From the cell containing the given text, extract its center point as (x, y) coordinate. 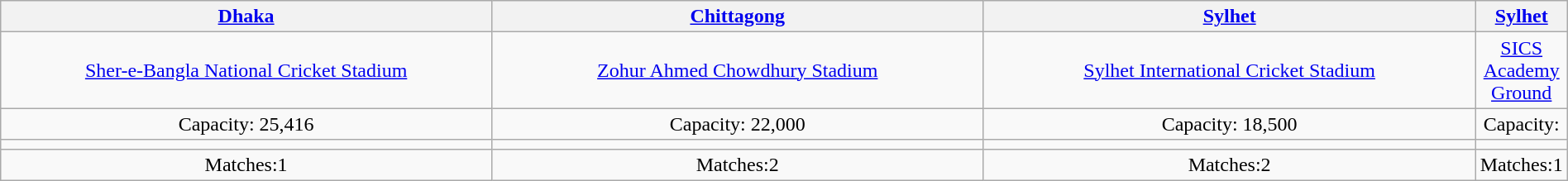
Capacity: 22,000 (738, 124)
Dhaka (246, 17)
Sher-e-Bangla National Cricket Stadium (246, 70)
Capacity: (1522, 124)
Chittagong (738, 17)
Capacity: 25,416 (246, 124)
Zohur Ahmed Chowdhury Stadium (738, 70)
SICS Academy Ground (1522, 70)
Capacity: 18,500 (1229, 124)
Sylhet International Cricket Stadium (1229, 70)
